Scan for the cell matching the given text and deliver its (X, Y) coordinate at center. 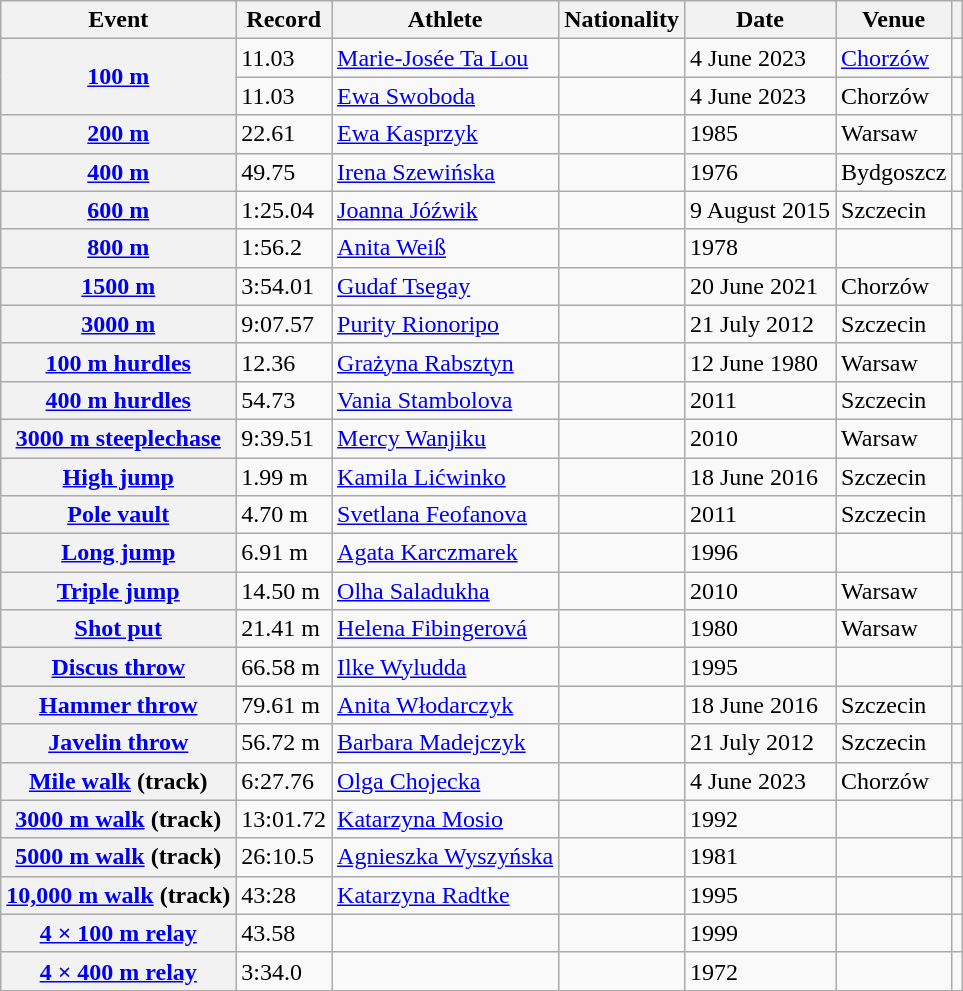
400 m (118, 172)
Mile walk (track) (118, 781)
Athlete (446, 20)
200 m (118, 134)
400 m hurdles (118, 400)
Discus throw (118, 667)
Ewa Kasprzyk (446, 134)
High jump (118, 477)
1992 (760, 819)
1976 (760, 172)
43.58 (284, 933)
Marie-Josée Ta Lou (446, 58)
Katarzyna Radtke (446, 895)
Date (760, 20)
21.41 m (284, 629)
79.61 m (284, 705)
26:10.5 (284, 857)
Ewa Swoboda (446, 96)
3000 m (118, 324)
3:34.0 (284, 971)
Bydgoszcz (894, 172)
66.58 m (284, 667)
13:01.72 (284, 819)
Olha Saladukha (446, 591)
1500 m (118, 286)
1996 (760, 553)
9 August 2015 (760, 210)
100 m (118, 77)
Helena Fibingerová (446, 629)
6.91 m (284, 553)
Ilke Wyludda (446, 667)
Gudaf Tsegay (446, 286)
3000 m walk (track) (118, 819)
3000 m steeplechase (118, 438)
Triple jump (118, 591)
1.99 m (284, 477)
5000 m walk (track) (118, 857)
Agata Karczmarek (446, 553)
Venue (894, 20)
Olga Chojecka (446, 781)
1:56.2 (284, 248)
10,000 m walk (track) (118, 895)
4.70 m (284, 515)
Purity Rionoripo (446, 324)
6:27.76 (284, 781)
Nationality (622, 20)
12 June 1980 (760, 362)
Irena Szewińska (446, 172)
54.73 (284, 400)
1999 (760, 933)
800 m (118, 248)
Javelin throw (118, 743)
Long jump (118, 553)
Agnieszka Wyszyńska (446, 857)
1978 (760, 248)
Barbara Madejczyk (446, 743)
600 m (118, 210)
49.75 (284, 172)
Katarzyna Mosio (446, 819)
Anita Weiß (446, 248)
9:39.51 (284, 438)
3:54.01 (284, 286)
Mercy Wanjiku (446, 438)
14.50 m (284, 591)
Anita Włodarczyk (446, 705)
Hammer throw (118, 705)
Kamila Lićwinko (446, 477)
100 m hurdles (118, 362)
1981 (760, 857)
Joanna Jóźwik (446, 210)
Svetlana Feofanova (446, 515)
22.61 (284, 134)
1:25.04 (284, 210)
Shot put (118, 629)
4 × 400 m relay (118, 971)
Pole vault (118, 515)
9:07.57 (284, 324)
1980 (760, 629)
12.36 (284, 362)
Record (284, 20)
1972 (760, 971)
56.72 m (284, 743)
43:28 (284, 895)
Grażyna Rabsztyn (446, 362)
20 June 2021 (760, 286)
1985 (760, 134)
4 × 100 m relay (118, 933)
Vania Stambolova (446, 400)
Event (118, 20)
